For the text-containing cell, return its midpoint in (X, Y) coordinate format. 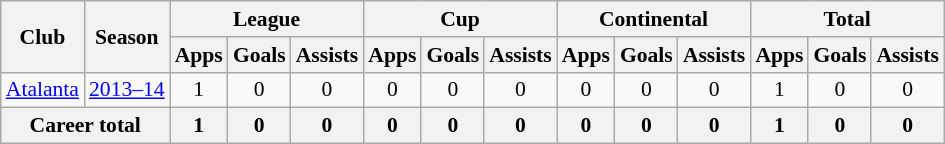
Total (847, 19)
Career total (86, 126)
Season (127, 36)
Atalanta (42, 90)
Cup (460, 19)
Club (42, 36)
League (267, 19)
Continental (654, 19)
2013–14 (127, 90)
